Provide the (X, Y) coordinate of the cell's center where the given text is located.  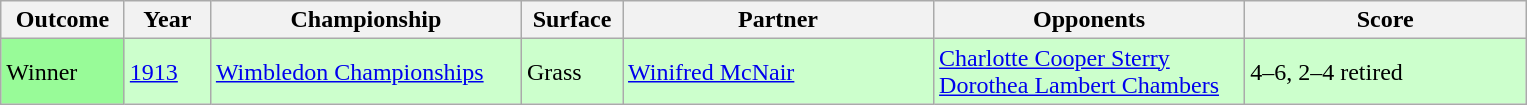
Score (1386, 20)
Championship (366, 20)
Wimbledon Championships (366, 72)
4–6, 2–4 retired (1386, 72)
Opponents (1090, 20)
Charlotte Cooper Sterry Dorothea Lambert Chambers (1090, 72)
Grass (572, 72)
Year (167, 20)
1913 (167, 72)
Partner (778, 20)
Winifred McNair (778, 72)
Surface (572, 20)
Winner (63, 72)
Outcome (63, 20)
